For the text-containing cell, return its midpoint in (x, y) coordinate format. 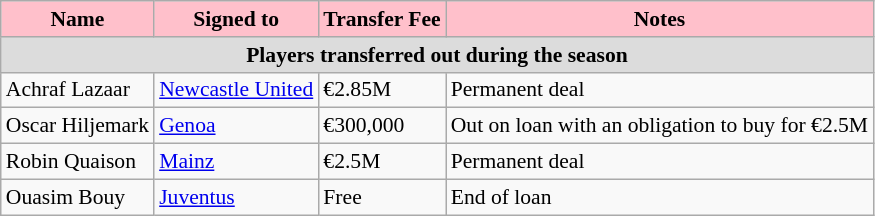
Juventus (236, 197)
Robin Quaison (78, 162)
Oscar Hiljemark (78, 126)
Name (78, 19)
Signed to (236, 19)
Transfer Fee (382, 19)
Newcastle United (236, 90)
Free (382, 197)
Notes (660, 19)
Out on loan with an obligation to buy for €2.5M (660, 126)
Achraf Lazaar (78, 90)
End of loan (660, 197)
Genoa (236, 126)
€2.5M (382, 162)
Players transferred out during the season (437, 55)
Mainz (236, 162)
Ouasim Bouy (78, 197)
€300,000 (382, 126)
€2.85M (382, 90)
